Search for the cell housing the specified text and yield its (x, y) center coordinate. 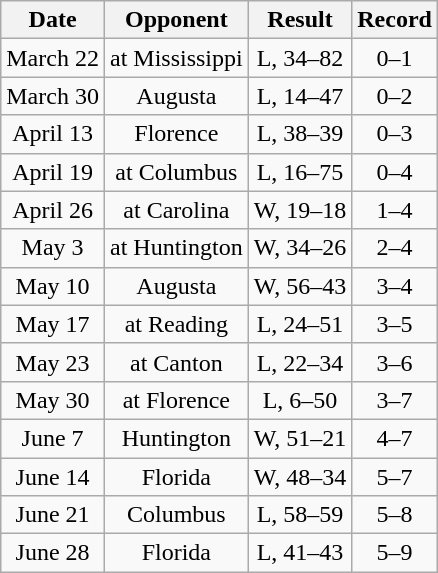
3–6 (395, 362)
0–1 (395, 58)
April 26 (53, 210)
3–7 (395, 400)
L, 58–59 (300, 515)
5–9 (395, 553)
1–4 (395, 210)
L, 34–82 (300, 58)
0–3 (395, 134)
June 14 (53, 477)
at Canton (176, 362)
L, 24–51 (300, 324)
5–7 (395, 477)
0–2 (395, 96)
L, 16–75 (300, 172)
W, 19–18 (300, 210)
March 22 (53, 58)
Florence (176, 134)
0–4 (395, 172)
3–4 (395, 286)
2–4 (395, 248)
at Mississippi (176, 58)
at Carolina (176, 210)
at Florence (176, 400)
Result (300, 20)
L, 6–50 (300, 400)
at Huntington (176, 248)
3–5 (395, 324)
L, 41–43 (300, 553)
Columbus (176, 515)
Huntington (176, 438)
W, 48–34 (300, 477)
Opponent (176, 20)
Record (395, 20)
4–7 (395, 438)
W, 34–26 (300, 248)
May 23 (53, 362)
April 13 (53, 134)
at Reading (176, 324)
L, 38–39 (300, 134)
April 19 (53, 172)
June 28 (53, 553)
May 10 (53, 286)
Date (53, 20)
at Columbus (176, 172)
May 17 (53, 324)
May 3 (53, 248)
5–8 (395, 515)
June 21 (53, 515)
May 30 (53, 400)
W, 51–21 (300, 438)
W, 56–43 (300, 286)
June 7 (53, 438)
L, 14–47 (300, 96)
L, 22–34 (300, 362)
March 30 (53, 96)
